Return [X, Y] of the center of cell containing provided text 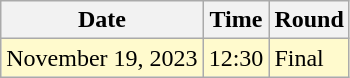
November 19, 2023 [102, 58]
12:30 [236, 58]
Time [236, 20]
Date [102, 20]
Final [309, 58]
Round [309, 20]
